For the text-containing cell, return its midpoint in (X, Y) coordinate format. 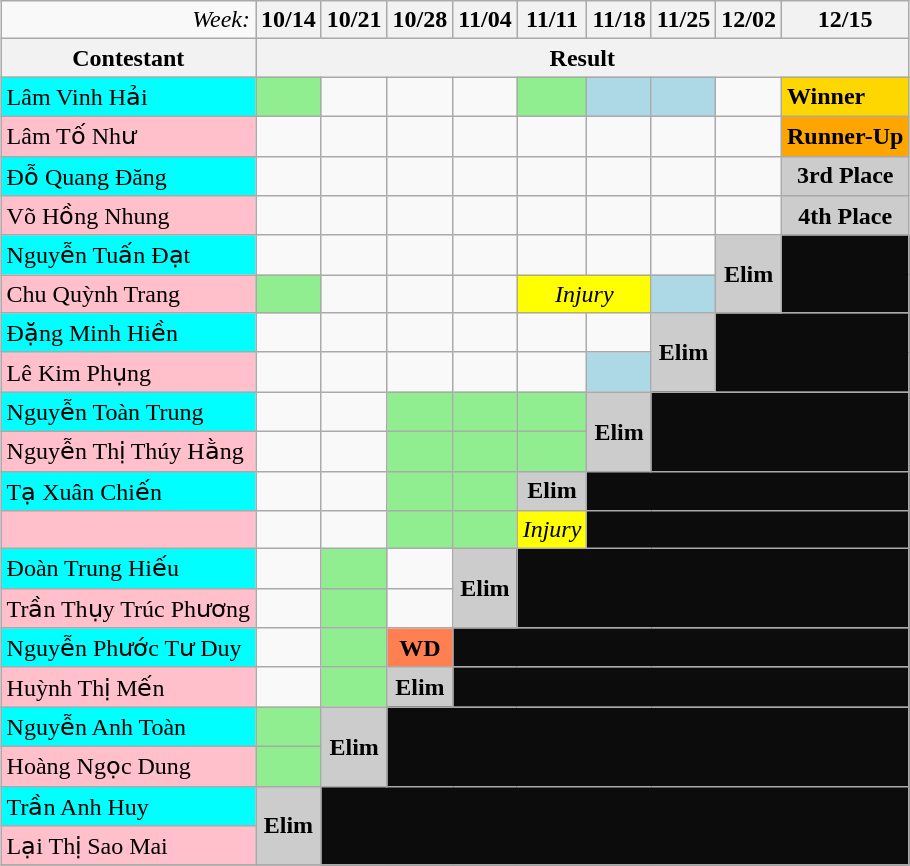
Nguyễn Anh Toàn (128, 727)
3rd Place (845, 176)
Lâm Tố Như (128, 136)
WD (420, 648)
Contestant (128, 58)
Lê Kim Phụng (128, 372)
Đoàn Trung Hiếu (128, 569)
Trần Thụy Trúc Phương (128, 608)
4th Place (845, 216)
11/25 (683, 20)
Nguyễn Toàn Trung (128, 412)
Result (582, 58)
Tạ Xuân Chiến (128, 491)
Hoàng Ngọc Dung (128, 766)
Lâm Vinh Hải (128, 97)
11/18 (619, 20)
10/21 (354, 20)
Võ Hồng Nhung (128, 216)
Chu Quỳnh Trang (128, 294)
Nguyễn Phước Tư Duy (128, 648)
Trần Anh Huy (128, 806)
Nguyễn Tuấn Đạt (128, 255)
Huỳnh Thị Mến (128, 687)
10/14 (289, 20)
Nguyễn Thị Thúy Hằng (128, 451)
Lại Thị Sao Mai (128, 846)
12/02 (749, 20)
Week: (128, 20)
Đỗ Quang Đăng (128, 176)
12/15 (845, 20)
11/11 (552, 20)
Đặng Minh Hiền (128, 333)
Winner (845, 97)
10/28 (420, 20)
11/04 (485, 20)
Runner-Up (845, 136)
